Locate the cell with the specified text and output its [X, Y] center coordinate. 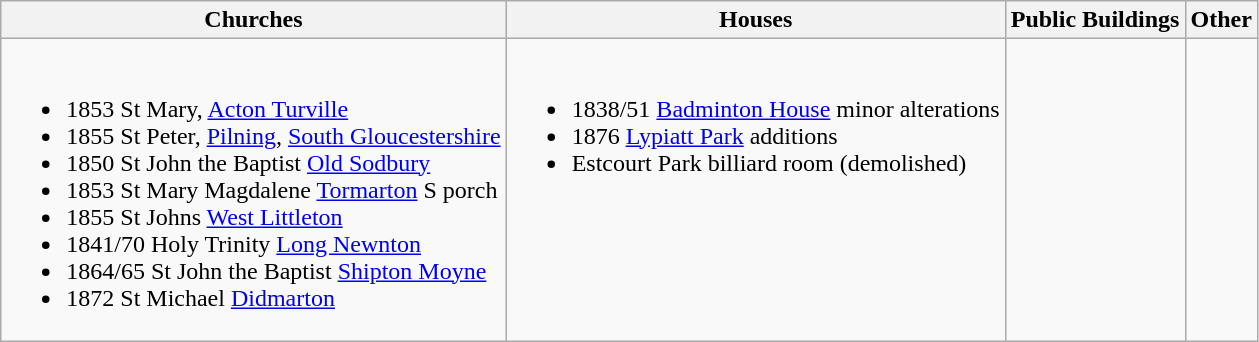
1838/51 Badminton House minor alterations1876 Lypiatt Park additionsEstcourt Park billiard room (demolished) [756, 190]
Public Buildings [1095, 20]
Churches [254, 20]
Houses [756, 20]
Other [1221, 20]
